Detect which cell encompasses the target text, then output its (x, y) center coordinate. 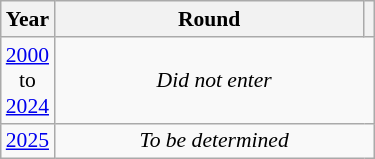
Round (209, 19)
To be determined (214, 141)
2000to2024 (28, 80)
2025 (28, 141)
Year (28, 19)
Did not enter (214, 80)
